Detect which cell encompasses the target text, then output its (x, y) center coordinate. 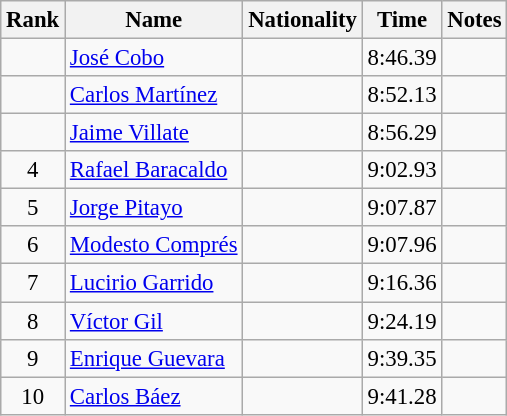
Time (402, 20)
8 (33, 321)
Modesto Comprés (154, 245)
7 (33, 283)
José Cobo (154, 58)
9:02.93 (402, 170)
8:52.13 (402, 95)
9 (33, 358)
6 (33, 245)
9:39.35 (402, 358)
9:16.36 (402, 283)
5 (33, 208)
Víctor Gil (154, 321)
4 (33, 170)
9:41.28 (402, 396)
8:46.39 (402, 58)
10 (33, 396)
Nationality (302, 20)
Rafael Baracaldo (154, 170)
Enrique Guevara (154, 358)
Carlos Báez (154, 396)
Carlos Martínez (154, 95)
Notes (474, 20)
9:24.19 (402, 321)
Name (154, 20)
Rank (33, 20)
Jorge Pitayo (154, 208)
Lucirio Garrido (154, 283)
Jaime Villate (154, 133)
9:07.87 (402, 208)
9:07.96 (402, 245)
8:56.29 (402, 133)
